Output the [x, y] coordinate of the center of the cell containing the given text.  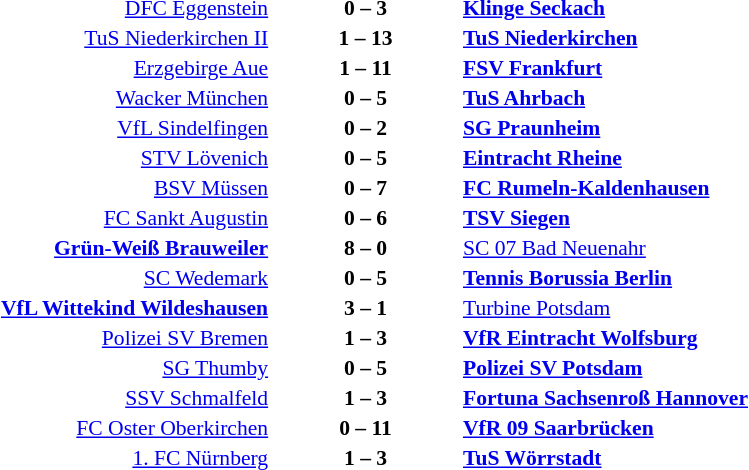
1 – 13 [366, 38]
8 – 0 [366, 248]
0 – 6 [366, 218]
3 – 1 [366, 308]
1 – 11 [366, 68]
0 – 2 [366, 128]
0 – 7 [366, 188]
0 – 11 [366, 428]
